Determine the (X, Y) coordinate at the center of the cell enclosing the given text.  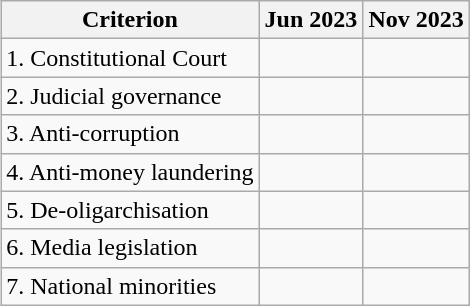
7. National minorities (130, 286)
3. Anti-corruption (130, 134)
Jun 2023 (311, 20)
Criterion (130, 20)
1. Constitutional Court (130, 58)
6. Media legislation (130, 248)
4. Anti-money laundering (130, 172)
2. Judicial governance (130, 96)
Nov 2023 (416, 20)
5. De-oligarchisation (130, 210)
